Find where the given text appears and provide that cell's center as (x, y) coordinate. 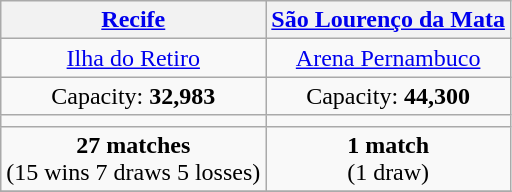
1 match(1 draw) (388, 158)
Arena Pernambuco (388, 58)
Ilha do Retiro (134, 58)
Recife (134, 20)
Capacity: 32,983 (134, 96)
Capacity: 44,300 (388, 96)
27 matches(15 wins 7 draws 5 losses) (134, 158)
São Lourenço da Mata (388, 20)
